Provide the (x, y) coordinate of the cell's center where the given text is located.  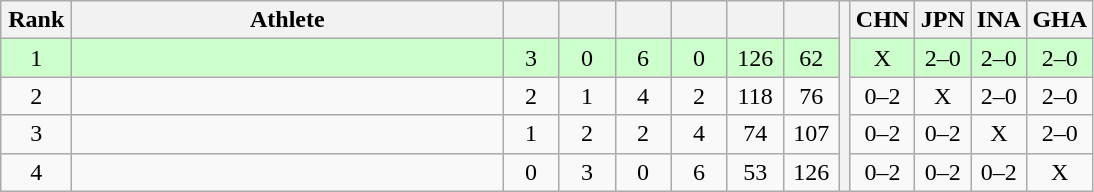
76 (811, 96)
INA (999, 20)
Rank (36, 20)
CHN (882, 20)
JPN (943, 20)
118 (755, 96)
62 (811, 58)
GHA (1060, 20)
53 (755, 172)
107 (811, 134)
74 (755, 134)
Athlete (288, 20)
